Scan for the cell matching the given text and deliver its [x, y] coordinate at center. 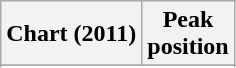
Peak position [188, 34]
Chart (2011) [72, 34]
